Find where the given text appears and provide that cell's center as [x, y] coordinate. 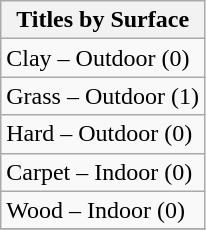
Carpet – Indoor (0) [103, 172]
Wood – Indoor (0) [103, 210]
Hard – Outdoor (0) [103, 134]
Titles by Surface [103, 20]
Clay – Outdoor (0) [103, 58]
Grass – Outdoor (1) [103, 96]
